Search for the cell housing the specified text and yield its [x, y] center coordinate. 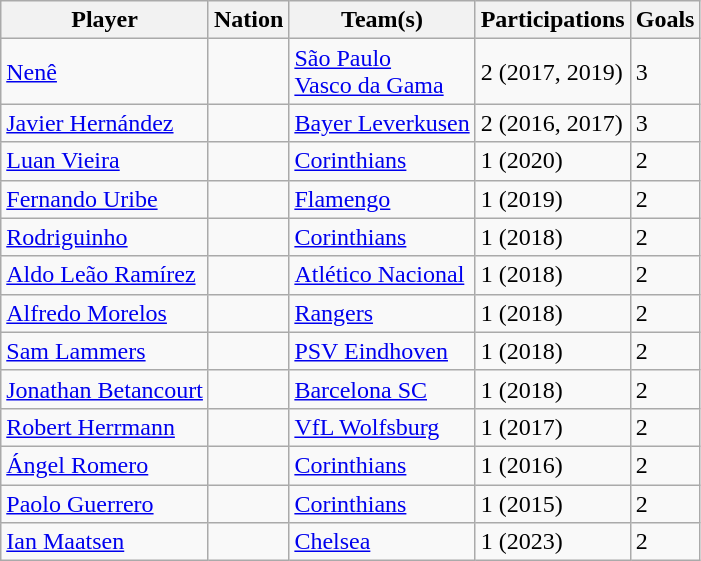
2 (2017, 2019) [552, 72]
1 (2015) [552, 503]
Goals [665, 20]
1 (2019) [552, 199]
Luan Vieira [105, 161]
Robert Herrmann [105, 427]
1 (2020) [552, 161]
Jonathan Betancourt [105, 389]
Rangers [382, 313]
Aldo Leão Ramírez [105, 275]
Atlético Nacional [382, 275]
1 (2017) [552, 427]
1 (2016) [552, 465]
Sam Lammers [105, 351]
Ángel Romero [105, 465]
PSV Eindhoven [382, 351]
Nation [248, 20]
Alfredo Morelos [105, 313]
Bayer Leverkusen [382, 123]
Fernando Uribe [105, 199]
Barcelona SC [382, 389]
Flamengo [382, 199]
Ian Maatsen [105, 542]
2 (2016, 2017) [552, 123]
Chelsea [382, 542]
Rodriguinho [105, 237]
Javier Hernández [105, 123]
Team(s) [382, 20]
São Paulo Vasco da Gama [382, 72]
Participations [552, 20]
VfL Wolfsburg [382, 427]
1 (2023) [552, 542]
Nenê [105, 72]
Player [105, 20]
Paolo Guerrero [105, 503]
